Locate the cell with the specified text and output its [x, y] center coordinate. 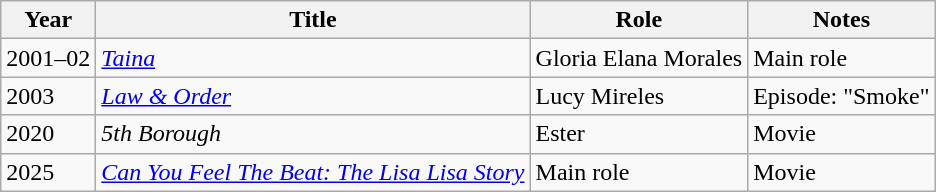
Title [313, 20]
2001–02 [48, 58]
Ester [639, 134]
Can You Feel The Beat: The Lisa Lisa Story [313, 172]
Notes [842, 20]
Year [48, 20]
Role [639, 20]
2003 [48, 96]
Law & Order [313, 96]
Taina [313, 58]
2025 [48, 172]
2020 [48, 134]
Episode: "Smoke" [842, 96]
Lucy Mireles [639, 96]
5th Borough [313, 134]
Gloria Elana Morales [639, 58]
